Pinpoint the cell where the given text exists, returning its (X, Y) midpoint coordinate. 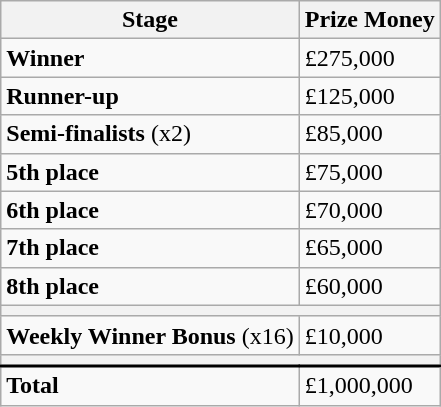
Runner-up (150, 96)
7th place (150, 248)
£70,000 (370, 210)
£125,000 (370, 96)
£275,000 (370, 58)
Winner (150, 58)
£75,000 (370, 172)
£65,000 (370, 248)
Semi-finalists (x2) (150, 134)
£60,000 (370, 286)
£85,000 (370, 134)
Stage (150, 20)
Total (150, 386)
8th place (150, 286)
£1,000,000 (370, 386)
5th place (150, 172)
6th place (150, 210)
Weekly Winner Bonus (x16) (150, 335)
Prize Money (370, 20)
£10,000 (370, 335)
